From the cell containing the given text, extract its center point as (x, y) coordinate. 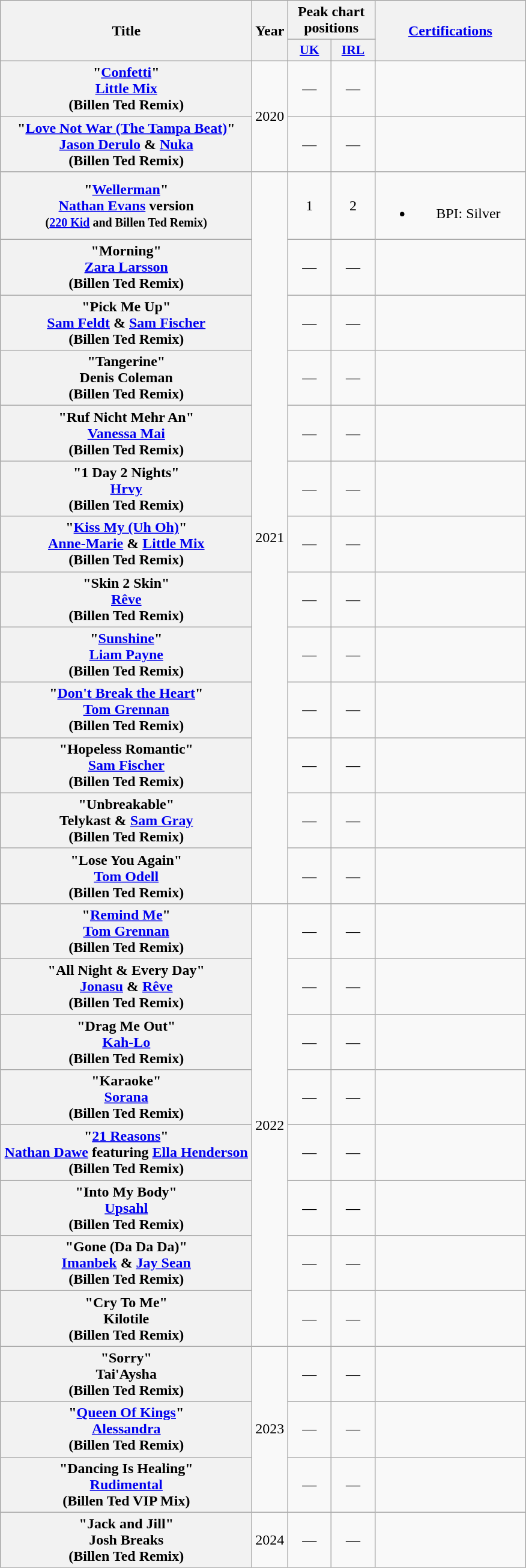
"1 Day 2 Nights"Hrvy (Billen Ted Remix) (126, 489)
"Dancing Is Healing"Rudimental(Billen Ted VIP Mix) (126, 1484)
"Gone (Da Da Da)"Imanbek & Jay Sean (Billen Ted Remix) (126, 1263)
2024 (270, 1540)
"Don't Break the Heart"Tom Grennan(Billen Ted Remix) (126, 710)
2023 (270, 1429)
UK (310, 50)
"Love Not War (The Tampa Beat)"Jason Derulo & Nuka (Billen Ted Remix) (126, 144)
BPI: Silver (450, 206)
"Morning"Zara Larsson (Billen Ted Remix) (126, 267)
Certifications (450, 31)
"Tangerine"Denis Coleman (Billen Ted Remix) (126, 378)
Year (270, 31)
"Ruf Nicht Mehr An"Vanessa Mai (Billen Ted Remix) (126, 433)
"Pick Me Up"Sam Feldt & Sam Fischer (Billen Ted Remix) (126, 323)
"Into My Body"Upsahl (Billen Ted Remix) (126, 1208)
"Queen Of Kings"Alessandra(Billen Ted Remix) (126, 1429)
"All Night & Every Day"Jonasu & Rêve (Billen Ted Remix) (126, 986)
"Drag Me Out"Kah-Lo (Billen Ted Remix) (126, 1042)
2022 (270, 1124)
"Wellerman"Nathan Evans version(220 Kid and Billen Ted Remix) (126, 206)
"Sunshine"Liam Payne(Billen Ted Remix) (126, 654)
"Hopeless Romantic"Sam Fischer (Billen Ted Remix) (126, 765)
"Skin 2 Skin"Rêve (Billen Ted Remix) (126, 599)
IRL (353, 50)
1 (310, 206)
2020 (270, 116)
Peak chart positions (331, 20)
"21 Reasons"Nathan Dawe featuring Ella Henderson (Billen Ted Remix) (126, 1153)
2 (353, 206)
"Karaoke"Sorana (Billen Ted Remix) (126, 1097)
"Cry To Me"Kilotile (Billen Ted Remix) (126, 1319)
Title (126, 31)
"Lose You Again"Tom Odell(Billen Ted Remix) (126, 876)
"Unbreakable"Telykast & Sam Gray (Billen Ted Remix) (126, 820)
"Remind Me"Tom Grennan (Billen Ted Remix) (126, 931)
"Jack and Jill"Josh Breaks(Billen Ted Remix) (126, 1540)
"Kiss My (Uh Oh)"Anne-Marie & Little Mix (Billen Ted Remix) (126, 544)
"Confetti"Little Mix (Billen Ted Remix) (126, 88)
2021 (270, 538)
"Sorry"Tai'Aysha(Billen Ted Remix) (126, 1374)
